Return the (x, y) coordinate for the center point of the cell that contains the specified text.  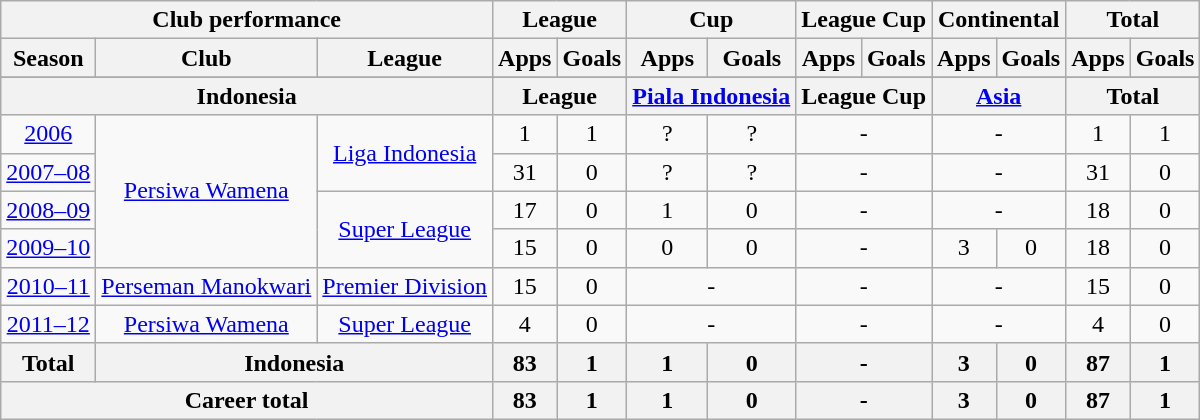
Liga Indonesia (405, 153)
Premier Division (405, 286)
17 (525, 210)
2011–12 (48, 324)
Perseman Manokwari (206, 286)
2006 (48, 134)
Season (48, 58)
Piala Indonesia (712, 96)
Club (206, 58)
Continental (999, 20)
2008–09 (48, 210)
2009–10 (48, 248)
2007–08 (48, 172)
Cup (712, 20)
Career total (247, 400)
Club performance (247, 20)
Asia (999, 96)
2010–11 (48, 286)
